Return [X, Y] of the center of cell containing provided text 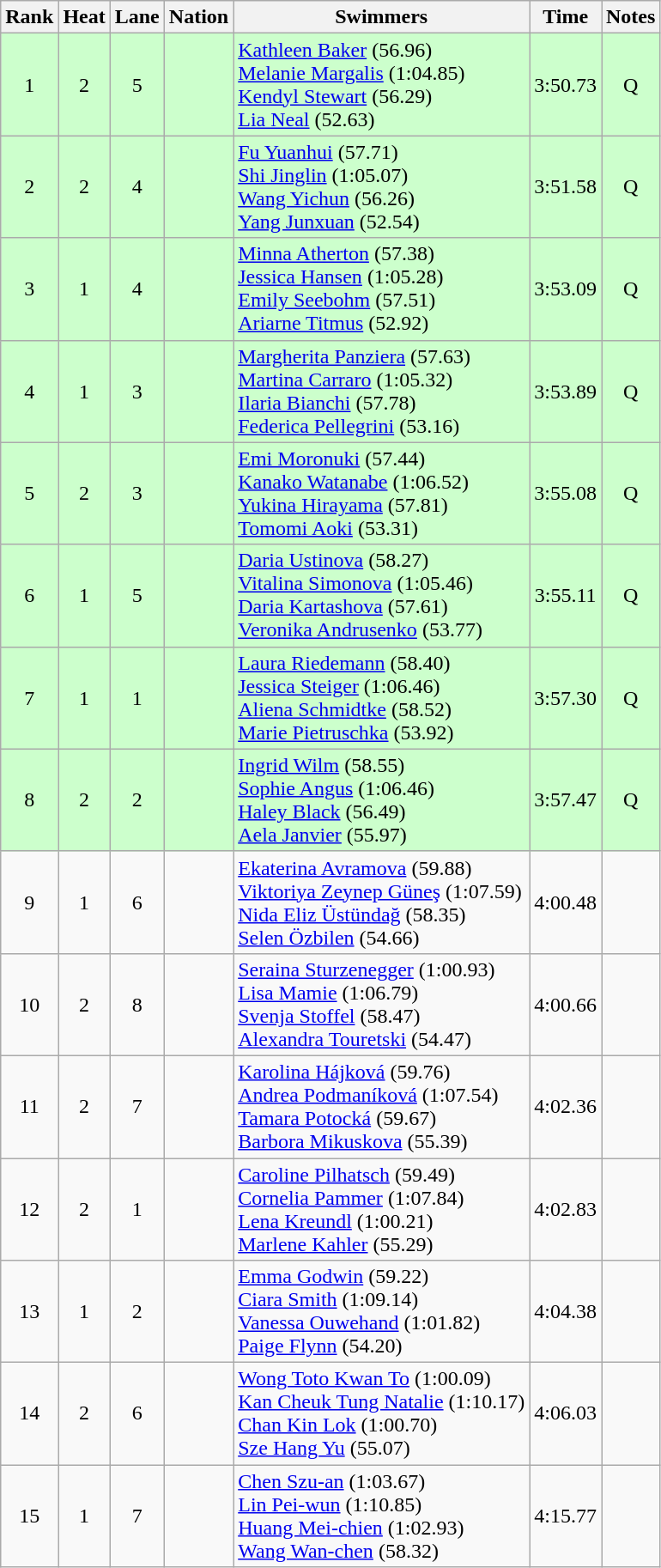
3:57.47 [566, 800]
Heat [84, 17]
Caroline Pilhatsch (59.49)Cornelia Pammer (1:07.84)Lena Kreundl (1:00.21)Marlene Kahler (55.29) [381, 1209]
Ingrid Wilm (58.55)Sophie Angus (1:06.46)Haley Black (56.49)Aela Janvier (55.97) [381, 800]
4:00.66 [566, 1005]
Emi Moronuki (57.44)Kanako Watanabe (1:06.52)Yukina Hirayama (57.81)Tomomi Aoki (53.31) [381, 493]
4:02.83 [566, 1209]
Daria Ustinova (58.27)Vitalina Simonova (1:05.46)Daria Kartashova (57.61)Veronika Andrusenko (53.77) [381, 596]
3:50.73 [566, 84]
Wong Toto Kwan To (1:00.09) Kan Cheuk Tung Natalie (1:10.17)Chan Kin Lok (1:00.70)Sze Hang Yu (55.07) [381, 1413]
11 [29, 1106]
3:55.11 [566, 596]
3:53.89 [566, 392]
Kathleen Baker (56.96)Melanie Margalis (1:04.85)Kendyl Stewart (56.29)Lia Neal (52.63) [381, 84]
Ekaterina Avramova (59.88) Viktoriya Zeynep Güneş (1:07.59)Nida Eliz Üstündağ (58.35)Selen Özbilen (54.66) [381, 902]
Emma Godwin (59.22) Ciara Smith (1:09.14)Vanessa Ouwehand (1:01.82)Paige Flynn (54.20) [381, 1312]
9 [29, 902]
Margherita Panziera (57.63)Martina Carraro (1:05.32)Ilaria Bianchi (57.78)Federica Pellegrini (53.16) [381, 392]
4:02.36 [566, 1106]
13 [29, 1312]
10 [29, 1005]
Swimmers [381, 17]
12 [29, 1209]
Seraina Sturzenegger (1:00.93)Lisa Mamie (1:06.79)Svenja Stoffel (58.47)Alexandra Touretski (54.47) [381, 1005]
3:53.09 [566, 289]
4:04.38 [566, 1312]
Laura Riedemann (58.40)Jessica Steiger (1:06.46)Aliena Schmidtke (58.52)Marie Pietruschka (53.92) [381, 697]
4:15.77 [566, 1516]
14 [29, 1413]
Notes [630, 17]
3:55.08 [566, 493]
4:00.48 [566, 902]
Chen Szu-an (1:03.67)Lin Pei-wun (1:10.85)Huang Mei-chien (1:02.93) Wang Wan-chen (58.32) [381, 1516]
Nation [198, 17]
3:51.58 [566, 187]
Time [566, 17]
Rank [29, 17]
Karolina Hájková (59.76)Andrea Podmaníková (1:07.54)Tamara Potocká (59.67)Barbora Mikuskova (55.39) [381, 1106]
4:06.03 [566, 1413]
Fu Yuanhui (57.71)Shi Jinglin (1:05.07)Wang Yichun (56.26)Yang Junxuan (52.54) [381, 187]
Minna Atherton (57.38)Jessica Hansen (1:05.28)Emily Seebohm (57.51)Ariarne Titmus (52.92) [381, 289]
15 [29, 1516]
Lane [137, 17]
3:57.30 [566, 697]
